Return the (x, y) coordinate for the center point of the cell that contains the specified text.  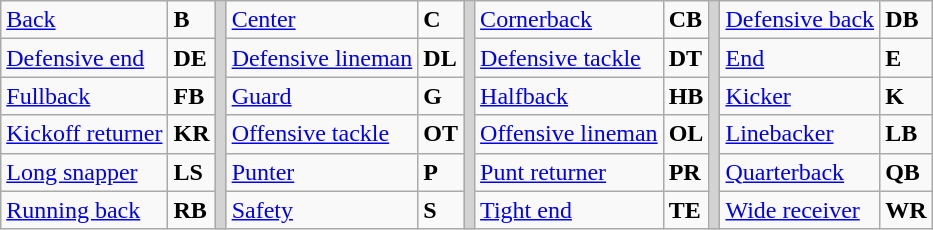
OT (441, 134)
HB (686, 96)
TE (686, 210)
Punter (322, 172)
Running back (84, 210)
Defensive lineman (322, 58)
Defensive tackle (570, 58)
Guard (322, 96)
Quarterback (800, 172)
WR (906, 210)
CB (686, 20)
Safety (322, 210)
Kickoff returner (84, 134)
Wide receiver (800, 210)
Cornerback (570, 20)
Linebacker (800, 134)
End (800, 58)
G (441, 96)
Halfback (570, 96)
QB (906, 172)
FB (192, 96)
DB (906, 20)
KR (192, 134)
PR (686, 172)
C (441, 20)
Fullback (84, 96)
DT (686, 58)
Back (84, 20)
LS (192, 172)
RB (192, 210)
S (441, 210)
DL (441, 58)
Tight end (570, 210)
Long snapper (84, 172)
K (906, 96)
Defensive end (84, 58)
Center (322, 20)
Offensive lineman (570, 134)
LB (906, 134)
E (906, 58)
DE (192, 58)
Kicker (800, 96)
P (441, 172)
Offensive tackle (322, 134)
B (192, 20)
OL (686, 134)
Punt returner (570, 172)
Defensive back (800, 20)
